Provide the (x, y) coordinate of the cell's center where the given text is located.  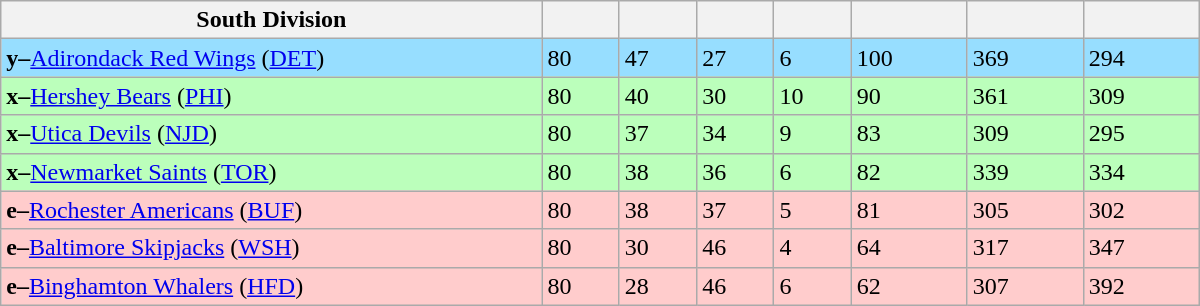
South Division (272, 20)
302 (1141, 210)
28 (658, 286)
100 (909, 58)
81 (909, 210)
10 (812, 96)
347 (1141, 248)
361 (1025, 96)
34 (736, 134)
e–Rochester Americans (BUF) (272, 210)
339 (1025, 172)
x–Utica Devils (NJD) (272, 134)
62 (909, 286)
40 (658, 96)
90 (909, 96)
e–Baltimore Skipjacks (WSH) (272, 248)
317 (1025, 248)
83 (909, 134)
64 (909, 248)
294 (1141, 58)
369 (1025, 58)
334 (1141, 172)
y–Adirondack Red Wings (DET) (272, 58)
307 (1025, 286)
47 (658, 58)
x–Hershey Bears (PHI) (272, 96)
e–Binghamton Whalers (HFD) (272, 286)
295 (1141, 134)
9 (812, 134)
36 (736, 172)
82 (909, 172)
5 (812, 210)
305 (1025, 210)
27 (736, 58)
x–Newmarket Saints (TOR) (272, 172)
392 (1141, 286)
4 (812, 248)
